Scan for the cell matching the given text and deliver its [X, Y] coordinate at center. 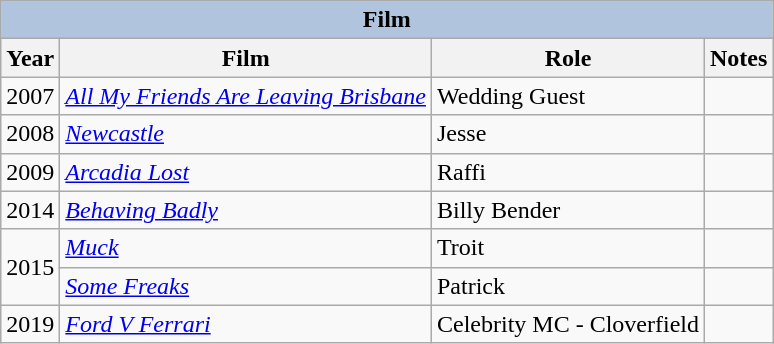
Year [30, 58]
Billy Bender [568, 210]
Celebrity MC - Cloverfield [568, 324]
Newcastle [246, 134]
Notes [739, 58]
Muck [246, 248]
Wedding Guest [568, 96]
Jesse [568, 134]
Patrick [568, 286]
2007 [30, 96]
2015 [30, 267]
2008 [30, 134]
Some Freaks [246, 286]
2009 [30, 172]
Arcadia Lost [246, 172]
Behaving Badly [246, 210]
Role [568, 58]
Troit [568, 248]
2019 [30, 324]
Raffi [568, 172]
All My Friends Are Leaving Brisbane [246, 96]
Ford V Ferrari [246, 324]
2014 [30, 210]
